From the cell containing the given text, extract its center point as [X, Y] coordinate. 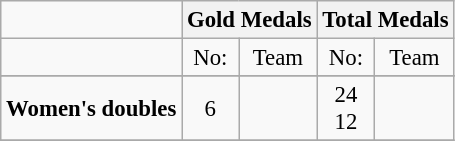
Gold Medals [250, 20]
Women's doubles [92, 108]
Total Medals [386, 20]
24 12 [346, 108]
6 [210, 108]
